For the text-containing cell, return its midpoint in [X, Y] coordinate format. 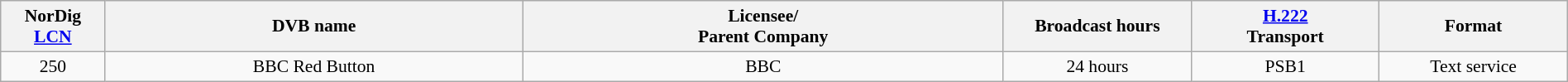
Broadcast hours [1097, 27]
NorDig LCN [53, 27]
PSB1 [1285, 66]
Licensee/Parent Company [762, 27]
24 hours [1097, 66]
BBC Red Button [314, 66]
H.222Transport [1285, 27]
BBC [762, 66]
250 [53, 66]
Format [1474, 27]
Text service [1474, 66]
DVB name [314, 27]
